Return [x, y] of the center of cell containing provided text 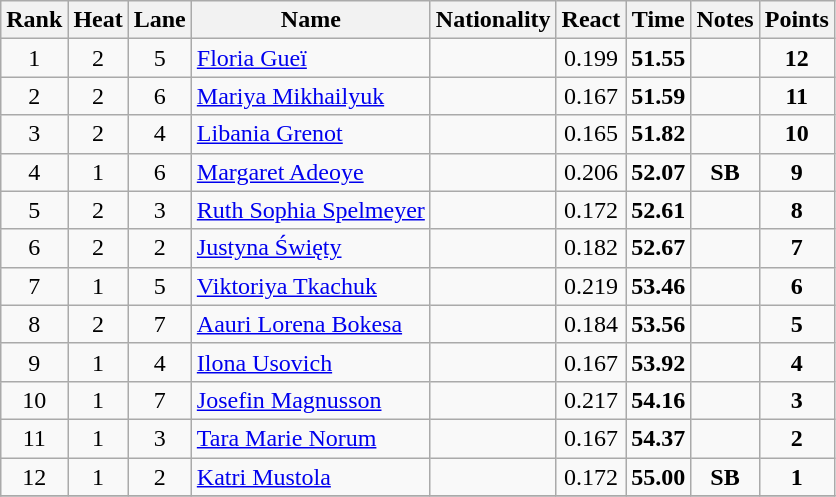
51.59 [658, 96]
Libania Grenot [310, 134]
0.182 [591, 248]
Tara Marie Norum [310, 438]
Nationality [493, 20]
52.07 [658, 172]
Name [310, 20]
53.92 [658, 362]
53.46 [658, 286]
0.165 [591, 134]
53.56 [658, 324]
Notes [725, 20]
54.37 [658, 438]
0.219 [591, 286]
0.199 [591, 58]
55.00 [658, 477]
Margaret Adeoye [310, 172]
Floria Gueï [310, 58]
Ilona Usovich [310, 362]
Rank [34, 20]
52.67 [658, 248]
Time [658, 20]
Katri Mustola [310, 477]
51.55 [658, 58]
54.16 [658, 400]
Viktoriya Tkachuk [310, 286]
Heat [98, 20]
0.217 [591, 400]
Points [796, 20]
Aauri Lorena Bokesa [310, 324]
0.206 [591, 172]
Lane [160, 20]
Mariya Mikhailyuk [310, 96]
51.82 [658, 134]
52.61 [658, 210]
Ruth Sophia Spelmeyer [310, 210]
0.184 [591, 324]
Josefin Magnusson [310, 400]
React [591, 20]
Justyna Święty [310, 248]
